For the text-containing cell, return its midpoint in (x, y) coordinate format. 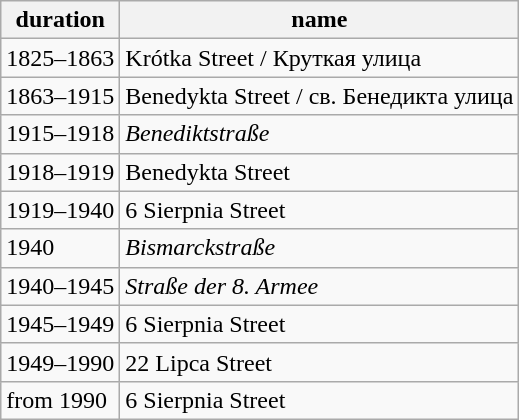
1940 (60, 248)
Bismarckstraße (320, 248)
1918–1919 (60, 172)
name (320, 20)
Krótka Street / Круткая улица (320, 58)
Straße der 8. Armee (320, 286)
1915–1918 (60, 134)
from 1990 (60, 400)
1940–1945 (60, 286)
1945–1949 (60, 324)
1825–1863 (60, 58)
1919–1940 (60, 210)
Benedykta Street / св. Бенедикта улица (320, 96)
Benedykta Street (320, 172)
1863–1915 (60, 96)
22 Lipca Street (320, 362)
Benediktstraße (320, 134)
1949–1990 (60, 362)
duration (60, 20)
